Find where the given text appears and provide that cell's center as [x, y] coordinate. 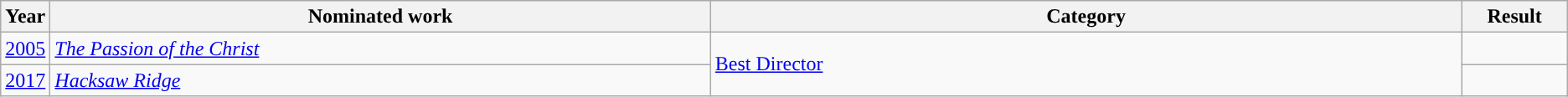
2005 [25, 48]
Category [1086, 17]
Nominated work [380, 17]
2017 [25, 80]
Year [25, 17]
The Passion of the Christ [380, 48]
Result [1514, 17]
Hacksaw Ridge [380, 80]
Best Director [1086, 64]
